Return the [X, Y] coordinate for the center point of the cell that contains the specified text.  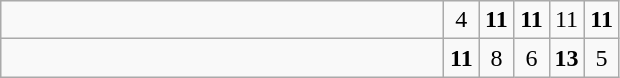
4 [462, 20]
5 [602, 58]
8 [496, 58]
13 [566, 58]
6 [532, 58]
